Detect which cell encompasses the target text, then output its [X, Y] center coordinate. 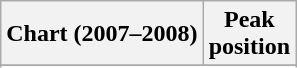
Peakposition [249, 34]
Chart (2007–2008) [102, 34]
